Output the [x, y] coordinate of the center of the cell containing the given text.  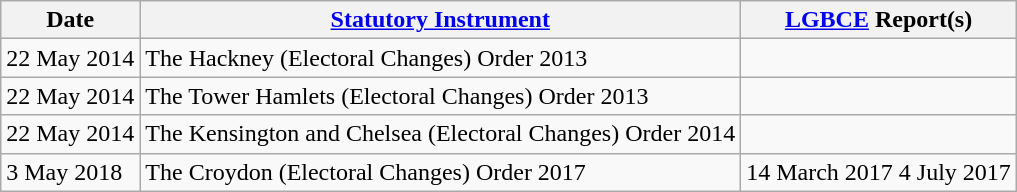
Statutory Instrument [440, 20]
The Croydon (Electoral Changes) Order 2017 [440, 172]
The Kensington and Chelsea (Electoral Changes) Order 2014 [440, 134]
The Hackney (Electoral Changes) Order 2013 [440, 58]
LGBCE Report(s) [879, 20]
The Tower Hamlets (Electoral Changes) Order 2013 [440, 96]
Date [70, 20]
3 May 2018 [70, 172]
14 March 2017 4 July 2017 [879, 172]
